Detect which cell encompasses the target text, then output its [X, Y] center coordinate. 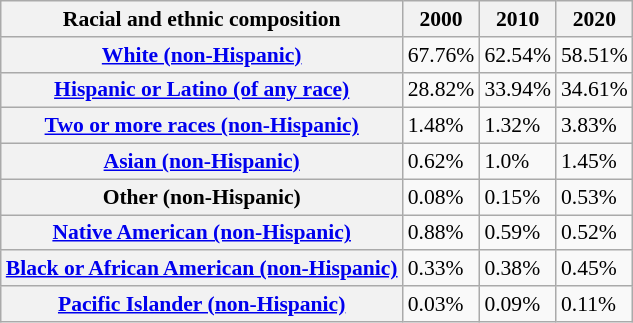
0.45% [594, 269]
Native American (non-Hispanic) [202, 233]
0.11% [594, 304]
33.94% [518, 90]
0.09% [518, 304]
0.53% [594, 197]
0.62% [442, 162]
2010 [518, 19]
Pacific Islander (non-Hispanic) [202, 304]
0.88% [442, 233]
Black or African American (non-Hispanic) [202, 269]
0.15% [518, 197]
White (non-Hispanic) [202, 55]
0.52% [594, 233]
1.45% [594, 162]
58.51% [594, 55]
1.0% [518, 162]
Asian (non-Hispanic) [202, 162]
Racial and ethnic composition [202, 19]
1.32% [518, 126]
28.82% [442, 90]
0.08% [442, 197]
0.38% [518, 269]
67.76% [442, 55]
Two or more races (non-Hispanic) [202, 126]
2020 [594, 19]
0.59% [518, 233]
1.48% [442, 126]
2000 [442, 19]
Hispanic or Latino (of any race) [202, 90]
34.61% [594, 90]
3.83% [594, 126]
62.54% [518, 55]
0.03% [442, 304]
0.33% [442, 269]
Other (non-Hispanic) [202, 197]
